Find where the given text appears and provide that cell's center as [x, y] coordinate. 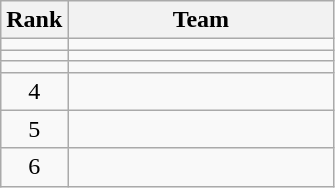
4 [34, 91]
Rank [34, 20]
5 [34, 129]
6 [34, 167]
Team [201, 20]
